Scan for the cell matching the given text and deliver its [X, Y] coordinate at center. 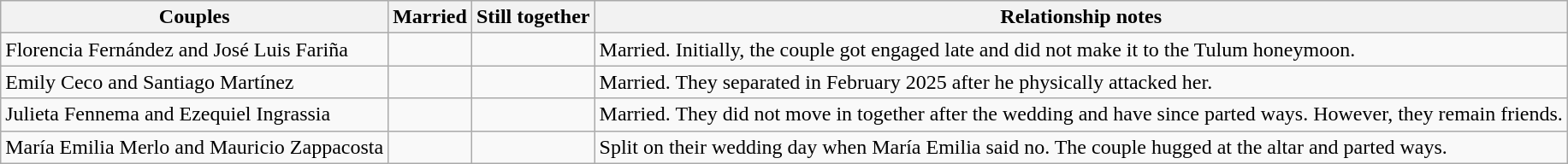
Julieta Fennema and Ezequiel Ingrassia [195, 114]
Still together [533, 17]
Married. They did not move in together after the wedding and have since parted ways. However, they remain friends. [1081, 114]
Married. Initially, the couple got engaged late and did not make it to the Tulum honeymoon. [1081, 50]
Emily Ceco and Santiago Martínez [195, 82]
Couples [195, 17]
María Emilia Merlo and Mauricio Zappacosta [195, 147]
Married. They separated in February 2025 after he physically attacked her. [1081, 82]
Married [430, 17]
Florencia Fernández and José Luis Fariña [195, 50]
Split on their wedding day when María Emilia said no. The couple hugged at the altar and parted ways. [1081, 147]
Relationship notes [1081, 17]
